Determine the [X, Y] coordinate at the center of the cell enclosing the given text.  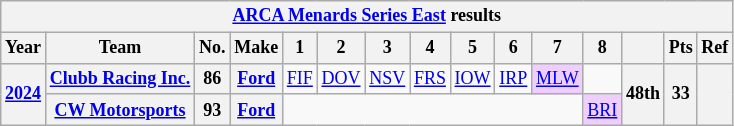
8 [602, 48]
MLW [558, 78]
86 [212, 78]
FRS [430, 78]
3 [388, 48]
Make [256, 48]
48th [644, 94]
Clubb Racing Inc. [120, 78]
Ref [715, 48]
IRP [514, 78]
5 [472, 48]
33 [680, 94]
Pts [680, 48]
6 [514, 48]
ARCA Menards Series East results [367, 16]
Team [120, 48]
93 [212, 110]
DOV [341, 78]
2 [341, 48]
CW Motorsports [120, 110]
1 [300, 48]
2024 [24, 94]
IOW [472, 78]
No. [212, 48]
Year [24, 48]
7 [558, 48]
FIF [300, 78]
4 [430, 48]
NSV [388, 78]
BRI [602, 110]
